Scan for the cell matching the given text and deliver its (X, Y) coordinate at center. 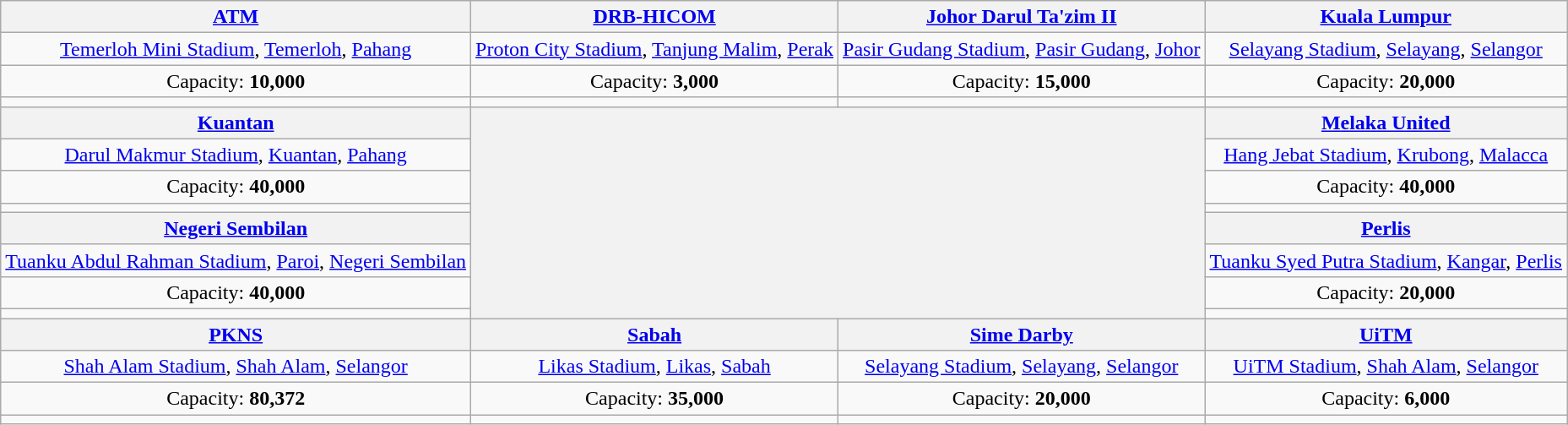
Capacity: 15,000 (1022, 81)
ATM (236, 17)
Tuanku Abdul Rahman Stadium, Paroi, Negeri Sembilan (236, 260)
Johor Darul Ta'zim II (1022, 17)
Kuala Lumpur (1386, 17)
DRB-HICOM (655, 17)
Kuantan (236, 123)
PKNS (236, 334)
UiTM Stadium, Shah Alam, Selangor (1386, 367)
Darul Makmur Stadium, Kuantan, Pahang (236, 155)
Perlis (1386, 228)
Tuanku Syed Putra Stadium, Kangar, Perlis (1386, 260)
Capacity: 10,000 (236, 81)
Negeri Sembilan (236, 228)
Likas Stadium, Likas, Sabah (655, 367)
Capacity: 3,000 (655, 81)
Capacity: 6,000 (1386, 399)
Melaka United (1386, 123)
Pasir Gudang Stadium, Pasir Gudang, Johor (1022, 49)
Hang Jebat Stadium, Krubong, Malacca (1386, 155)
Proton City Stadium, Tanjung Malim, Perak (655, 49)
Sabah (655, 334)
Capacity: 80,372 (236, 399)
Temerloh Mini Stadium, Temerloh, Pahang (236, 49)
UiTM (1386, 334)
Shah Alam Stadium, Shah Alam, Selangor (236, 367)
Capacity: 35,000 (655, 399)
Sime Darby (1022, 334)
